Return the [x, y] coordinate for the center point of the cell that contains the specified text.  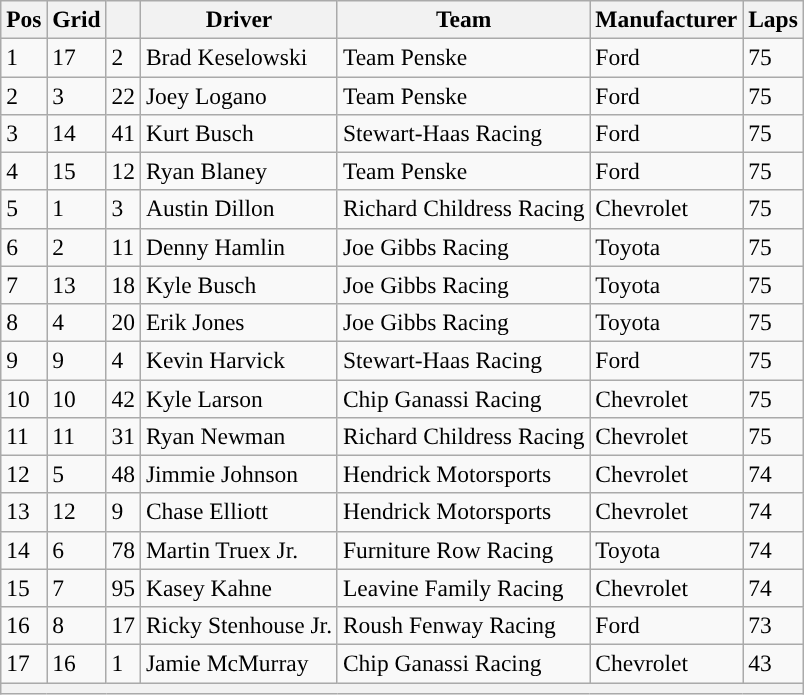
Kasey Kahne [238, 588]
22 [123, 95]
Kyle Larson [238, 398]
Pos [24, 19]
Manufacturer [666, 19]
Kurt Busch [238, 133]
73 [774, 625]
Brad Keselowski [238, 57]
Ricky Stenhouse Jr. [238, 625]
Denny Hamlin [238, 247]
48 [123, 474]
Kevin Harvick [238, 360]
Furniture Row Racing [463, 550]
Driver [238, 19]
Martin Truex Jr. [238, 550]
Ryan Blaney [238, 171]
31 [123, 436]
Jimmie Johnson [238, 474]
Chase Elliott [238, 512]
Laps [774, 19]
Team [463, 19]
18 [123, 285]
41 [123, 133]
Grid [76, 19]
Kyle Busch [238, 285]
Austin Dillon [238, 209]
78 [123, 550]
Joey Logano [238, 95]
Leavine Family Racing [463, 588]
95 [123, 588]
Jamie McMurray [238, 663]
43 [774, 663]
42 [123, 398]
Roush Fenway Racing [463, 625]
Erik Jones [238, 322]
20 [123, 322]
Ryan Newman [238, 436]
